Return the [X, Y] coordinate for the center point of the cell that contains the specified text.  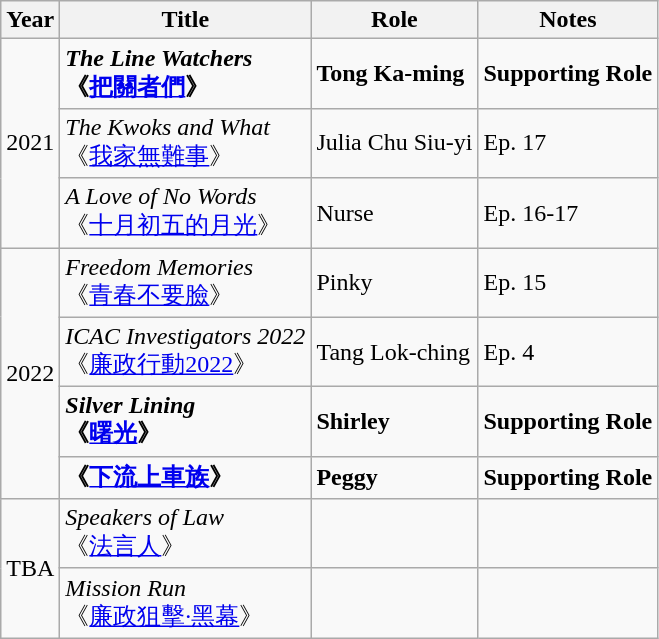
ICAC Investigators 2022《廉政行動2022》 [186, 352]
Peggy [394, 478]
Speakers of Law《法言人》 [186, 534]
Freedom Memories《青春不要臉》 [186, 283]
Ep. 15 [568, 283]
Ep. 17 [568, 143]
Notes [568, 20]
Shirley [394, 422]
2022 [30, 374]
Role [394, 20]
The Kwoks and What《我家無難事》 [186, 143]
The Line Watchers《把關者們》 [186, 74]
TBA [30, 568]
A Love of No Words《十月初五的月光》 [186, 213]
Title [186, 20]
Ep. 16-17 [568, 213]
Tong Ka-ming [394, 74]
Nurse [394, 213]
Julia Chu Siu-yi [394, 143]
Silver Lining《曙光》 [186, 422]
Tang Lok-ching [394, 352]
Ep. 4 [568, 352]
2021 [30, 144]
Pinky [394, 283]
《下流上車族》 [186, 478]
Year [30, 20]
Mission Run《廉政狙擊·黑幕》 [186, 603]
